Extract the [X, Y] coordinate from the center of the cell holding the provided text.  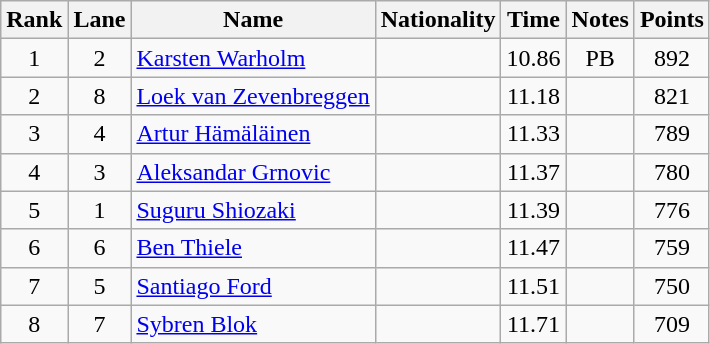
Aleksandar Grnovic [253, 172]
Artur Hämäläinen [253, 134]
776 [672, 210]
11.18 [534, 96]
Points [672, 20]
709 [672, 324]
Suguru Shiozaki [253, 210]
Lane [100, 20]
PB [600, 58]
759 [672, 248]
Rank [34, 20]
11.47 [534, 248]
11.39 [534, 210]
Sybren Blok [253, 324]
Santiago Ford [253, 286]
892 [672, 58]
Ben Thiele [253, 248]
821 [672, 96]
Time [534, 20]
789 [672, 134]
10.86 [534, 58]
Loek van Zevenbreggen [253, 96]
11.71 [534, 324]
11.37 [534, 172]
11.33 [534, 134]
11.51 [534, 286]
Nationality [438, 20]
Notes [600, 20]
Karsten Warholm [253, 58]
780 [672, 172]
750 [672, 286]
Name [253, 20]
